Scan for the cell matching the given text and deliver its [x, y] coordinate at center. 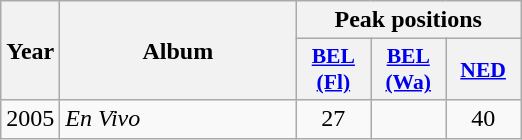
BEL (Wa) [408, 70]
Album [178, 50]
27 [334, 119]
NED [484, 70]
40 [484, 119]
2005 [30, 119]
Peak positions [408, 20]
Year [30, 50]
BEL (Fl) [334, 70]
En Vivo [178, 119]
